Output the [X, Y] coordinate of the center of the cell containing the given text.  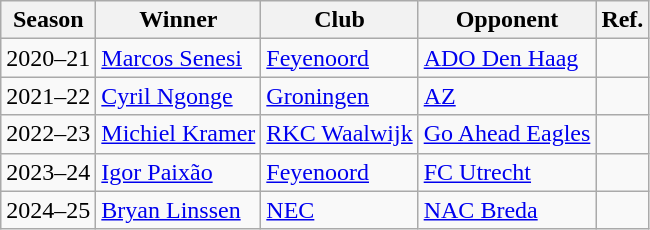
Marcos Senesi [178, 58]
Ref. [622, 20]
Bryan Linssen [178, 210]
Opponent [507, 20]
Michiel Kramer [178, 134]
2020–21 [48, 58]
2022–23 [48, 134]
Cyril Ngonge [178, 96]
RKC Waalwijk [340, 134]
2024–25 [48, 210]
ADO Den Haag [507, 58]
Winner [178, 20]
NAC Breda [507, 210]
AZ [507, 96]
Igor Paixão [178, 172]
Club [340, 20]
2023–24 [48, 172]
FC Utrecht [507, 172]
Go Ahead Eagles [507, 134]
Season [48, 20]
Groningen [340, 96]
2021–22 [48, 96]
NEC [340, 210]
